Return [X, Y] of the center of cell containing provided text 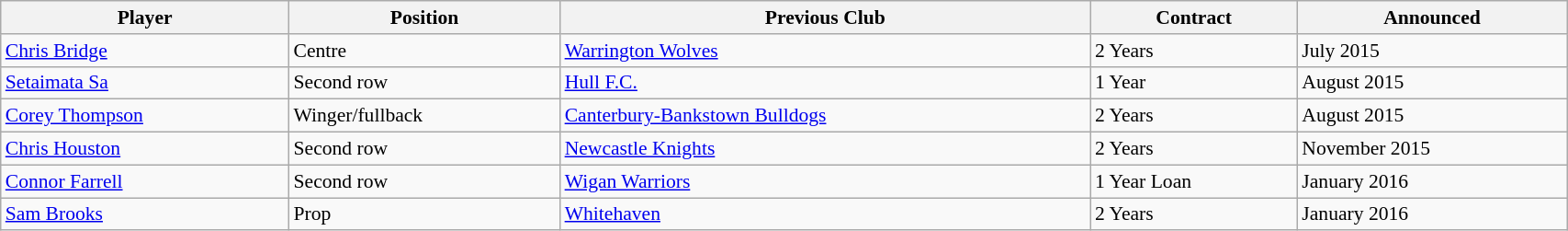
Announced [1431, 17]
Previous Club [825, 17]
Prop [424, 214]
July 2015 [1431, 51]
Winger/fullback [424, 116]
November 2015 [1431, 149]
Chris Bridge [145, 51]
Contract [1194, 17]
Sam Brooks [145, 214]
Chris Houston [145, 149]
Corey Thompson [145, 116]
1 Year [1194, 83]
Newcastle Knights [825, 149]
Whitehaven [825, 214]
Canterbury-Bankstown Bulldogs [825, 116]
Warrington Wolves [825, 51]
Player [145, 17]
Centre [424, 51]
Wigan Warriors [825, 181]
1 Year Loan [1194, 181]
Setaimata Sa [145, 83]
Hull F.C. [825, 83]
Connor Farrell [145, 181]
Position [424, 17]
